Return the (X, Y) coordinate for the center point of the cell that contains the specified text.  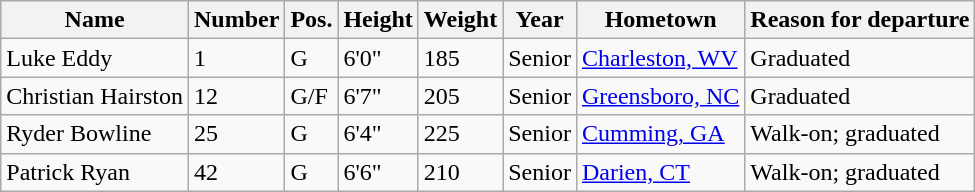
Hometown (660, 20)
Number (236, 20)
Ryder Bowline (95, 134)
Reason for departure (860, 20)
210 (460, 172)
6'0" (378, 58)
25 (236, 134)
6'4" (378, 134)
Height (378, 20)
Greensboro, NC (660, 96)
Darien, CT (660, 172)
Pos. (312, 20)
Name (95, 20)
205 (460, 96)
6'7" (378, 96)
Luke Eddy (95, 58)
12 (236, 96)
Weight (460, 20)
G/F (312, 96)
Charleston, WV (660, 58)
Year (540, 20)
Cumming, GA (660, 134)
6'6" (378, 172)
42 (236, 172)
Christian Hairston (95, 96)
1 (236, 58)
185 (460, 58)
225 (460, 134)
Patrick Ryan (95, 172)
